Extract the (x, y) coordinate from the center of the cell holding the provided text.  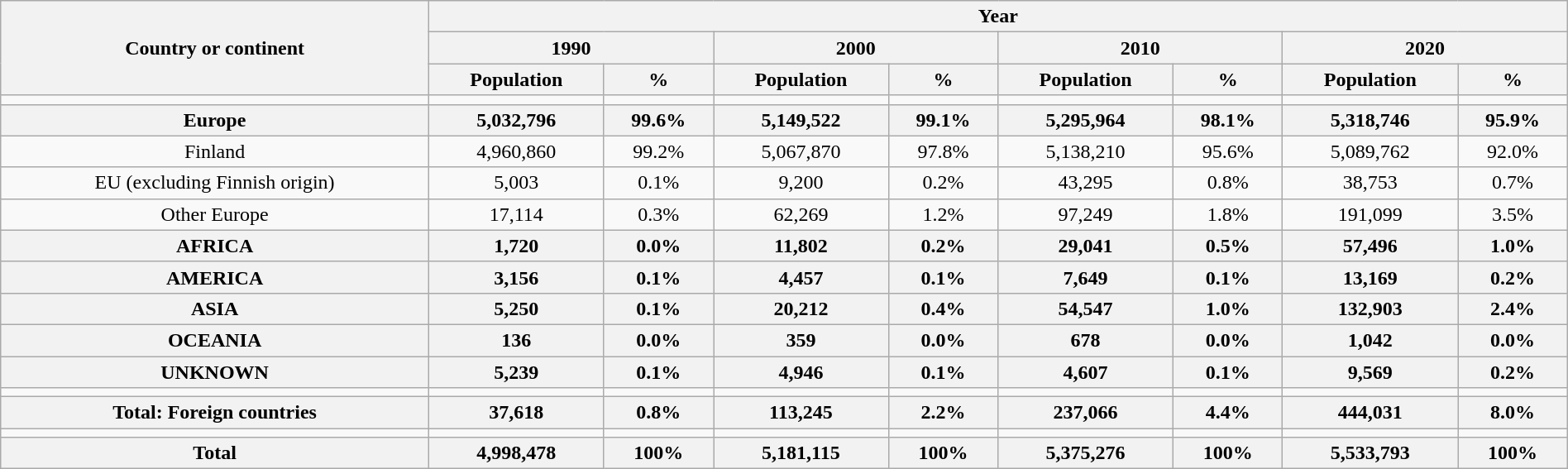
20,212 (801, 309)
0.5% (1227, 246)
5,375,276 (1086, 453)
9,569 (1370, 371)
5,533,793 (1370, 453)
5,181,115 (801, 453)
5,032,796 (516, 120)
113,245 (801, 413)
444,031 (1370, 413)
0.3% (658, 214)
1,720 (516, 246)
0.7% (1513, 183)
0.4% (943, 309)
2.4% (1513, 309)
3.5% (1513, 214)
5,295,964 (1086, 120)
5,318,746 (1370, 120)
191,099 (1370, 214)
359 (801, 340)
AFRICA (215, 246)
2020 (1425, 48)
OCEANIA (215, 340)
1,042 (1370, 340)
1990 (571, 48)
4,946 (801, 371)
98.1% (1227, 120)
95.9% (1513, 120)
Other Europe (215, 214)
ASIA (215, 309)
5,239 (516, 371)
37,618 (516, 413)
5,089,762 (1370, 151)
4.4% (1227, 413)
Finland (215, 151)
Country or continent (215, 48)
99.2% (658, 151)
5,138,210 (1086, 151)
Total: Foreign countries (215, 413)
95.6% (1227, 151)
5,003 (516, 183)
5,067,870 (801, 151)
8.0% (1513, 413)
62,269 (801, 214)
4,607 (1086, 371)
13,169 (1370, 277)
237,066 (1086, 413)
136 (516, 340)
EU (excluding Finnish origin) (215, 183)
99.1% (943, 120)
2.2% (943, 413)
54,547 (1086, 309)
UNKNOWN (215, 371)
99.6% (658, 120)
2010 (1140, 48)
11,802 (801, 246)
4,960,860 (516, 151)
17,114 (516, 214)
38,753 (1370, 183)
9,200 (801, 183)
97,249 (1086, 214)
2000 (856, 48)
1.2% (943, 214)
4,457 (801, 277)
5,250 (516, 309)
4,998,478 (516, 453)
132,903 (1370, 309)
Europe (215, 120)
3,156 (516, 277)
43,295 (1086, 183)
92.0% (1513, 151)
97.8% (943, 151)
7,649 (1086, 277)
678 (1086, 340)
5,149,522 (801, 120)
Total (215, 453)
AMERICA (215, 277)
1.8% (1227, 214)
29,041 (1086, 246)
57,496 (1370, 246)
Year (997, 17)
